Output the (x, y) coordinate of the center of the cell containing the given text.  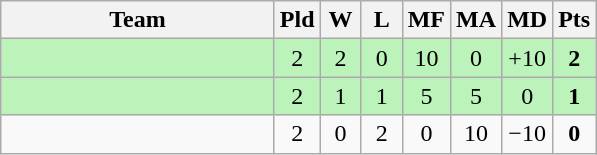
Team (138, 20)
−10 (528, 134)
L (382, 20)
Pts (574, 20)
+10 (528, 58)
W (340, 20)
Pld (297, 20)
MA (476, 20)
MF (426, 20)
MD (528, 20)
